Capture the cell that displays the provided text and extract its (x, y) central coordinate. 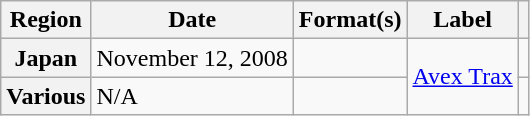
N/A (192, 96)
Region (46, 20)
Label (462, 20)
Format(s) (350, 20)
Japan (46, 58)
Avex Trax (462, 77)
November 12, 2008 (192, 58)
Various (46, 96)
Date (192, 20)
